Scan for the cell matching the given text and deliver its [x, y] coordinate at center. 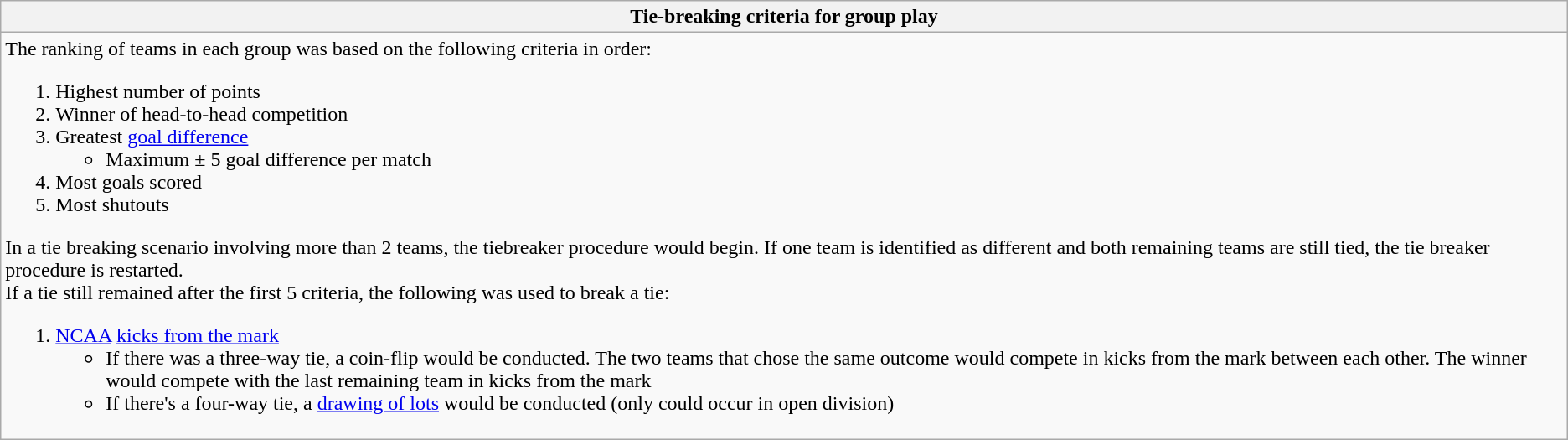
Tie-breaking criteria for group play [784, 17]
